Provide the [X, Y] coordinate of the cell's center where the given text is located.  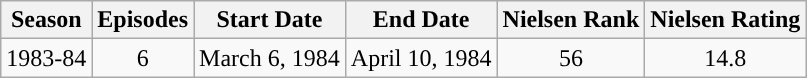
1983-84 [46, 58]
Nielsen Rating [726, 20]
Season [46, 20]
Nielsen Rank [571, 20]
End Date [421, 20]
March 6, 1984 [270, 58]
Start Date [270, 20]
April 10, 1984 [421, 58]
14.8 [726, 58]
6 [143, 58]
Episodes [143, 20]
56 [571, 58]
